Detect which cell encompasses the target text, then output its (x, y) center coordinate. 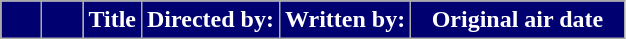
Original air date (518, 20)
Directed by: (210, 20)
Title (112, 20)
Written by: (344, 20)
